Detect which cell encompasses the target text, then output its (x, y) center coordinate. 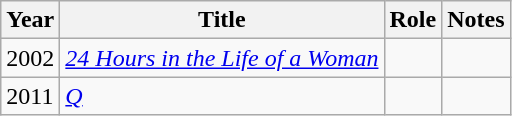
Role (413, 20)
Notes (476, 20)
24 Hours in the Life of a Woman (222, 58)
Title (222, 20)
Year (30, 20)
Q (222, 96)
2011 (30, 96)
2002 (30, 58)
